Detect which cell encompasses the target text, then output its (x, y) center coordinate. 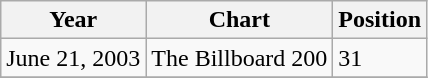
The Billboard 200 (240, 58)
June 21, 2003 (74, 58)
Chart (240, 20)
Year (74, 20)
Position (380, 20)
31 (380, 58)
